Determine the [x, y] coordinate at the center of the cell enclosing the given text.  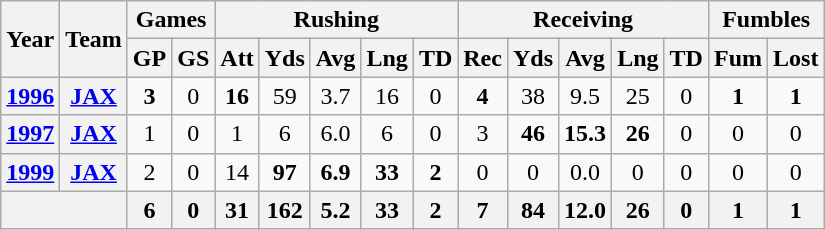
25 [638, 96]
31 [237, 210]
12.0 [586, 210]
5.2 [336, 210]
Att [237, 58]
Lost [796, 58]
GP [149, 58]
Year [30, 39]
Games [170, 20]
6.0 [336, 134]
162 [284, 210]
Rushing [336, 20]
59 [284, 96]
3.7 [336, 96]
7 [483, 210]
1996 [30, 96]
9.5 [586, 96]
0.0 [586, 172]
14 [237, 172]
GS [194, 58]
Receiving [584, 20]
46 [532, 134]
Fumbles [766, 20]
84 [532, 210]
4 [483, 96]
1999 [30, 172]
Fum [738, 58]
97 [284, 172]
Team [94, 39]
38 [532, 96]
6.9 [336, 172]
Rec [483, 58]
15.3 [586, 134]
1997 [30, 134]
